Output the (x, y) coordinate of the center of the cell containing the given text.  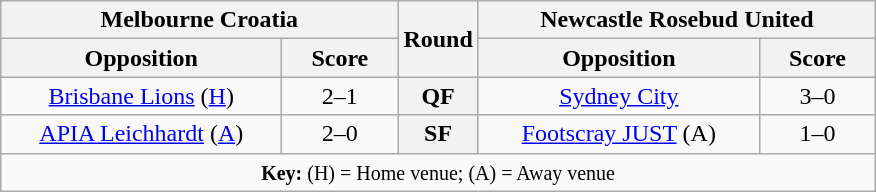
Footscray JUST (A) (618, 134)
Key: (H) = Home venue; (A) = Away venue (438, 172)
SF (438, 134)
Newcastle Rosebud United (676, 20)
Brisbane Lions (H) (142, 96)
2–0 (340, 134)
Melbourne Croatia (200, 20)
APIA Leichhardt (A) (142, 134)
Sydney City (618, 96)
Round (438, 39)
QF (438, 96)
1–0 (817, 134)
3–0 (817, 96)
2–1 (340, 96)
